Extract the [x, y] coordinate from the center of the cell holding the provided text.  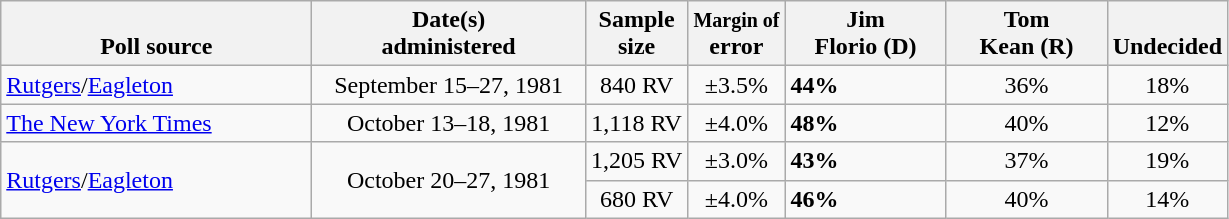
The New York Times [156, 123]
12% [1167, 123]
Poll source [156, 34]
19% [1167, 161]
43% [866, 161]
14% [1167, 199]
18% [1167, 85]
September 15–27, 1981 [449, 85]
October 20–27, 1981 [449, 180]
44% [866, 85]
October 13–18, 1981 [449, 123]
TomKean (R) [1026, 34]
840 RV [636, 85]
±3.0% [736, 161]
±3.5% [736, 85]
Margin oferror [736, 34]
36% [1026, 85]
Samplesize [636, 34]
1,118 RV [636, 123]
JimFlorio (D) [866, 34]
1,205 RV [636, 161]
46% [866, 199]
Date(s)administered [449, 34]
37% [1026, 161]
Undecided [1167, 34]
48% [866, 123]
680 RV [636, 199]
